Locate the cell with the specified text and output its (x, y) center coordinate. 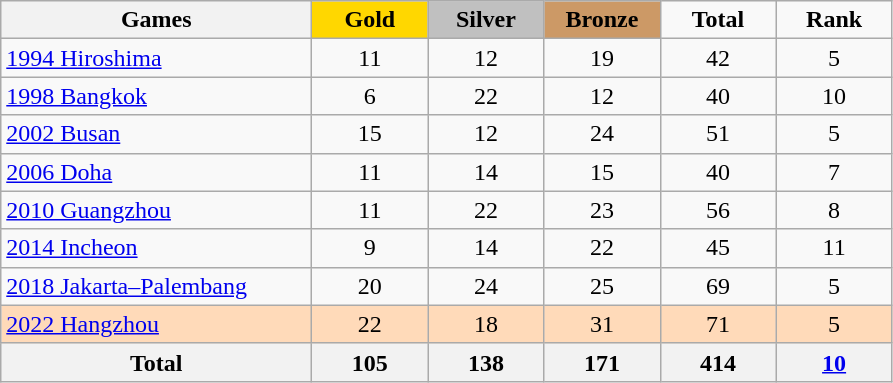
69 (718, 286)
51 (718, 134)
9 (370, 248)
19 (602, 58)
Silver (486, 20)
Bronze (602, 20)
Games (156, 20)
2002 Busan (156, 134)
7 (834, 172)
171 (602, 362)
105 (370, 362)
138 (486, 362)
18 (486, 324)
Gold (370, 20)
25 (602, 286)
2018 Jakarta–Palembang (156, 286)
31 (602, 324)
42 (718, 58)
56 (718, 210)
2022 Hangzhou (156, 324)
6 (370, 96)
414 (718, 362)
2006 Doha (156, 172)
1994 Hiroshima (156, 58)
45 (718, 248)
23 (602, 210)
71 (718, 324)
8 (834, 210)
20 (370, 286)
1998 Bangkok (156, 96)
2010 Guangzhou (156, 210)
Rank (834, 20)
2014 Incheon (156, 248)
